Return the [X, Y] coordinate for the center point of the cell that contains the specified text.  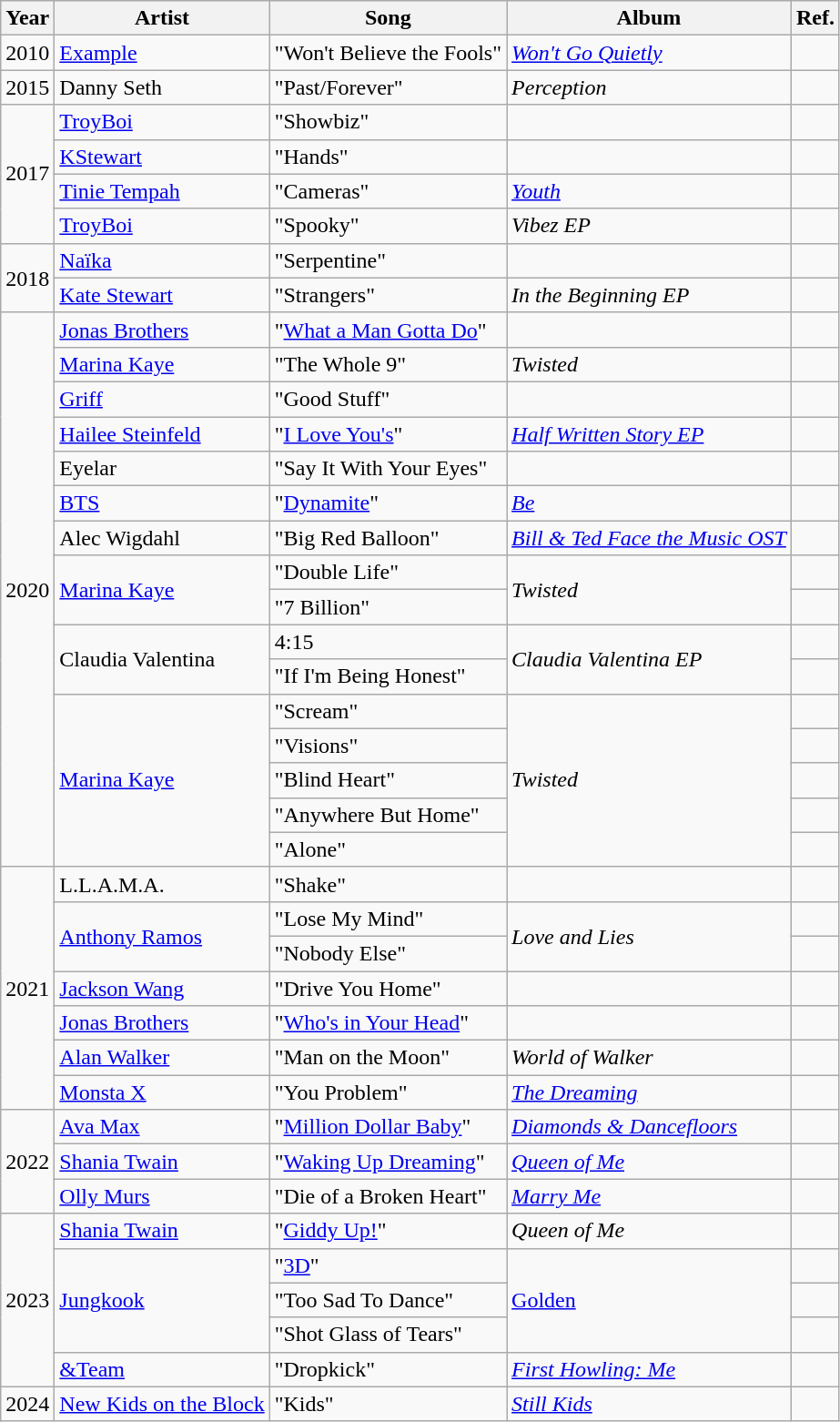
"Dropkick" [388, 1369]
Naïka [162, 260]
Golden [650, 1300]
Diamonds & Dancefloors [650, 1127]
Danny Seth [162, 87]
Won't Go Quietly [650, 53]
"Good Stuff" [388, 399]
Anthony Ramos [162, 936]
"Man on the Moon" [388, 1058]
First Howling: Me [650, 1369]
"Past/Forever" [388, 87]
"Won't Believe the Fools" [388, 53]
"If I'm Being Honest" [388, 676]
Eyelar [162, 469]
"What a Man Gotta Do" [388, 330]
"I Love You's" [388, 434]
Youth [650, 191]
&Team [162, 1369]
Jackson Wang [162, 988]
"Strangers" [388, 295]
"7 Billion" [388, 607]
The Dreaming [650, 1092]
2015 [27, 87]
"3D" [388, 1265]
"Giddy Up!" [388, 1231]
"Kids" [388, 1404]
Hailee Steinfeld [162, 434]
Marry Me [650, 1196]
Ref. [815, 18]
"Lose My Mind" [388, 919]
"Too Sad To Dance" [388, 1300]
Song [388, 18]
"Shot Glass of Tears" [388, 1335]
L.L.A.M.A. [162, 884]
Jungkook [162, 1300]
Vibez EP [650, 226]
Claudia Valentina EP [650, 659]
"Scream" [388, 711]
"Blind Heart" [388, 780]
2024 [27, 1404]
"Anywhere But Home" [388, 815]
"Alone" [388, 849]
Alec Wigdahl [162, 538]
In the Beginning EP [650, 295]
2022 [27, 1162]
Griff [162, 399]
"The Whole 9" [388, 364]
Album [650, 18]
Example [162, 53]
Alan Walker [162, 1058]
"Drive You Home" [388, 988]
"Showbiz" [388, 122]
2023 [27, 1300]
Perception [650, 87]
"Double Life" [388, 573]
"Die of a Broken Heart" [388, 1196]
Olly Murs [162, 1196]
"Waking Up Dreaming" [388, 1162]
"Say It With Your Eyes" [388, 469]
Kate Stewart [162, 295]
"Big Red Balloon" [388, 538]
"Spooky" [388, 226]
Tinie Tempah [162, 191]
"Nobody Else" [388, 953]
2017 [27, 174]
"Million Dollar Baby" [388, 1127]
Love and Lies [650, 936]
Year [27, 18]
Be [650, 503]
4:15 [388, 642]
"Serpentine" [388, 260]
Bill & Ted Face the Music OST [650, 538]
"Dynamite" [388, 503]
"Cameras" [388, 191]
"Shake" [388, 884]
New Kids on the Block [162, 1404]
"Hands" [388, 157]
Claudia Valentina [162, 659]
"Who's in Your Head" [388, 1023]
2010 [27, 53]
Monsta X [162, 1092]
2018 [27, 278]
2021 [27, 988]
"Visions" [388, 746]
KStewart [162, 157]
Half Written Story EP [650, 434]
BTS [162, 503]
"You Problem" [388, 1092]
Ava Max [162, 1127]
Still Kids [650, 1404]
2020 [27, 590]
Artist [162, 18]
World of Walker [650, 1058]
